Pinpoint the cell where the given text exists, returning its (x, y) midpoint coordinate. 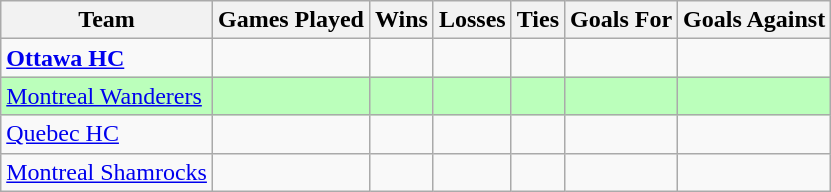
Losses (472, 20)
Goals For (622, 20)
Goals Against (754, 20)
Montreal Shamrocks (107, 172)
Ottawa HC (107, 58)
Montreal Wanderers (107, 96)
Ties (538, 20)
Quebec HC (107, 134)
Wins (401, 20)
Team (107, 20)
Games Played (290, 20)
